Scan for the cell matching the given text and deliver its [x, y] coordinate at center. 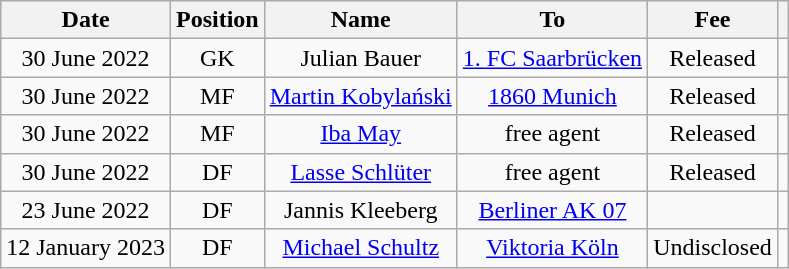
Lasse Schlüter [360, 172]
12 January 2023 [86, 248]
1860 Munich [552, 96]
23 June 2022 [86, 210]
Position [217, 20]
GK [217, 58]
Undisclosed [713, 248]
Jannis Kleeberg [360, 210]
1. FC Saarbrücken [552, 58]
Michael Schultz [360, 248]
Julian Bauer [360, 58]
Berliner AK 07 [552, 210]
Name [360, 20]
To [552, 20]
Martin Kobylański [360, 96]
Viktoria Köln [552, 248]
Fee [713, 20]
Iba May [360, 134]
Date [86, 20]
